Extract the (X, Y) coordinate from the center of the cell holding the provided text.  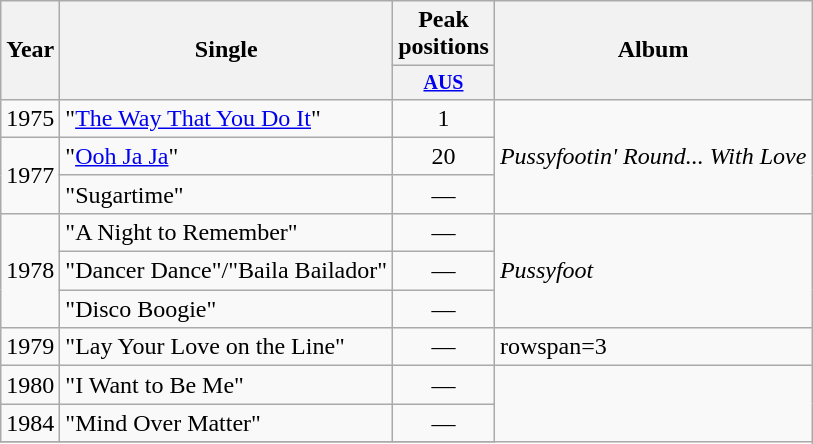
1979 (30, 347)
1975 (30, 118)
1984 (30, 423)
Year (30, 50)
1977 (30, 175)
"The Way That You Do It" (226, 118)
"Sugartime" (226, 194)
Album (653, 50)
1978 (30, 270)
"Dancer Dance"/"Baila Bailador" (226, 271)
Pussyfootin' Round... With Love (653, 156)
20 (444, 156)
rowspan=3 (653, 347)
Single (226, 50)
Pussyfoot (653, 270)
Peak positions (444, 34)
1980 (30, 385)
"I Want to Be Me" (226, 385)
"Mind Over Matter" (226, 423)
AUS (444, 82)
"Disco Boogie" (226, 309)
"Lay Your Love on the Line" (226, 347)
"A Night to Remember" (226, 232)
1 (444, 118)
"Ooh Ja Ja" (226, 156)
